From the cell containing the given text, extract its center point as (x, y) coordinate. 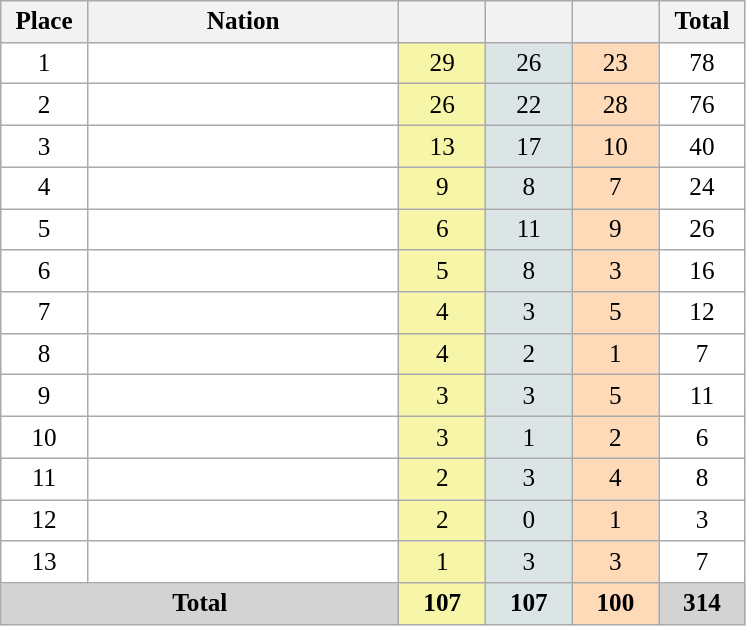
16 (702, 271)
22 (528, 105)
314 (702, 604)
0 (528, 520)
28 (616, 105)
40 (702, 146)
76 (702, 105)
17 (528, 146)
Nation (243, 22)
Place (44, 22)
78 (702, 63)
29 (442, 63)
100 (616, 604)
23 (616, 63)
24 (702, 188)
